Pinpoint the cell where the given text exists, returning its [X, Y] midpoint coordinate. 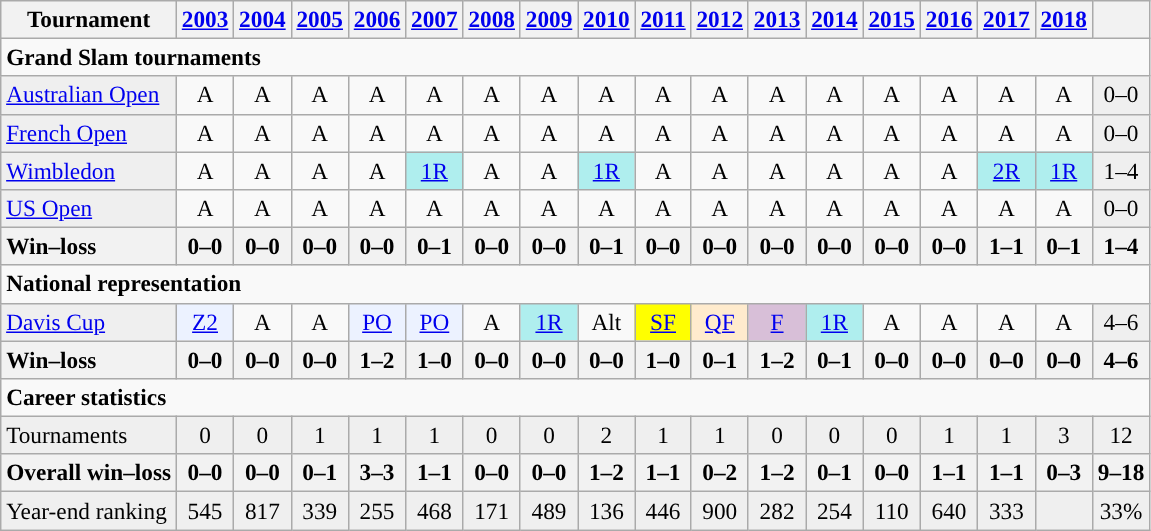
F [776, 322]
468 [434, 510]
2003 [204, 19]
2013 [776, 19]
2014 [834, 19]
Australian Open [89, 95]
Z2 [204, 322]
Career statistics [576, 397]
446 [663, 510]
Wimbledon [89, 170]
Overall win–loss [89, 473]
Year-end ranking [89, 510]
2004 [262, 19]
Tournaments [89, 435]
255 [376, 510]
33% [1120, 510]
SF [663, 322]
110 [892, 510]
National representation [576, 284]
489 [548, 510]
545 [204, 510]
2009 [548, 19]
0–2 [720, 473]
817 [262, 510]
3 [1064, 435]
2006 [376, 19]
171 [492, 510]
136 [606, 510]
Grand Slam tournaments [576, 57]
Alt [606, 322]
Tournament [89, 19]
254 [834, 510]
640 [948, 510]
12 [1120, 435]
2010 [606, 19]
2007 [434, 19]
9–18 [1120, 473]
2016 [948, 19]
3–3 [376, 473]
333 [1006, 510]
2005 [320, 19]
0–3 [1064, 473]
2018 [1064, 19]
QF [720, 322]
2008 [492, 19]
2R [1006, 170]
900 [720, 510]
2011 [663, 19]
US Open [89, 208]
339 [320, 510]
282 [776, 510]
2015 [892, 19]
French Open [89, 133]
Davis Cup [89, 322]
2 [606, 435]
2012 [720, 19]
2017 [1006, 19]
